For the text-containing cell, return its midpoint in [x, y] coordinate format. 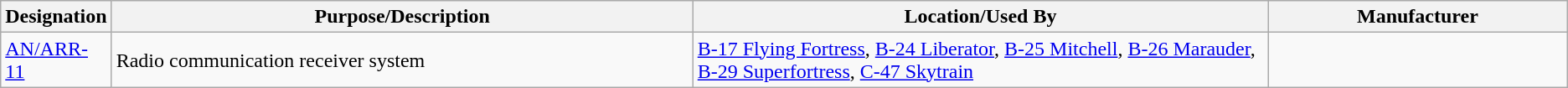
Manufacturer [1418, 17]
B-17 Flying Fortress, B-24 Liberator, B-25 Mitchell, B-26 Marauder, B-29 Superfortress, C-47 Skytrain [980, 60]
Purpose/Description [402, 17]
Designation [56, 17]
AN/ARR-11 [56, 60]
Location/Used By [980, 17]
Radio communication receiver system [402, 60]
